Pinpoint the cell where the given text exists, returning its [x, y] midpoint coordinate. 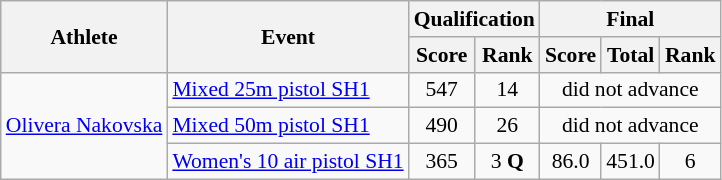
Qualification [474, 19]
Event [288, 36]
Women's 10 air pistol SH1 [288, 162]
365 [442, 162]
Olivera Nakovska [84, 126]
490 [442, 126]
Final [630, 19]
86.0 [570, 162]
451.0 [630, 162]
Athlete [84, 36]
6 [690, 162]
14 [508, 90]
Mixed 50m pistol SH1 [288, 126]
Total [630, 55]
3 Q [508, 162]
547 [442, 90]
Mixed 25m pistol SH1 [288, 90]
26 [508, 126]
